Provide the (X, Y) coordinate of the cell's center where the given text is located.  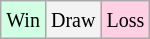
Draw (72, 20)
Win (24, 20)
Loss (126, 20)
